Find where the given text appears and provide that cell's center as [X, Y] coordinate. 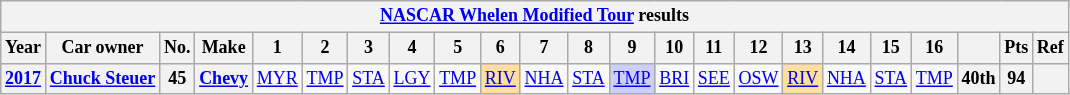
Chevy [224, 78]
16 [934, 48]
Car owner [102, 48]
13 [803, 48]
NASCAR Whelen Modified Tour results [534, 16]
45 [178, 78]
2 [325, 48]
OSW [758, 78]
BRI [674, 78]
9 [632, 48]
40th [978, 78]
MYR [277, 78]
8 [588, 48]
14 [847, 48]
Year [24, 48]
2017 [24, 78]
12 [758, 48]
4 [412, 48]
5 [458, 48]
7 [544, 48]
Make [224, 48]
Pts [1016, 48]
Chuck Steuer [102, 78]
11 [714, 48]
No. [178, 48]
15 [890, 48]
94 [1016, 78]
LGY [412, 78]
1 [277, 48]
6 [500, 48]
SEE [714, 78]
3 [368, 48]
10 [674, 48]
Ref [1051, 48]
